Output the [X, Y] coordinate of the center of the cell containing the given text.  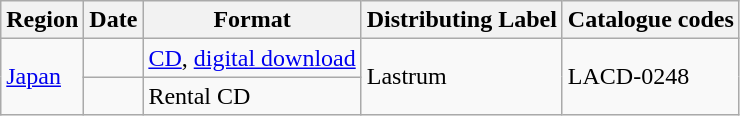
Rental CD [252, 96]
Date [114, 20]
Distributing Label [462, 20]
CD, digital download [252, 58]
Catalogue codes [650, 20]
Format [252, 20]
LACD-0248 [650, 77]
Region [42, 20]
Japan [42, 77]
Lastrum [462, 77]
